Detect which cell encompasses the target text, then output its [x, y] center coordinate. 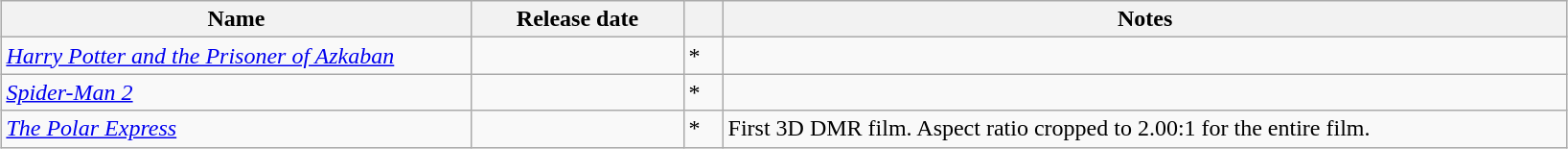
First 3D DMR film. Aspect ratio cropped to 2.00:1 for the entire film. [1144, 129]
Harry Potter and the Prisoner of Azkaban [236, 56]
Release date [577, 19]
The Polar Express [236, 129]
Spider-Man 2 [236, 92]
Notes [1144, 19]
Name [236, 19]
